Identify which cell holds the provided text, then report its (X, Y) central coordinate. 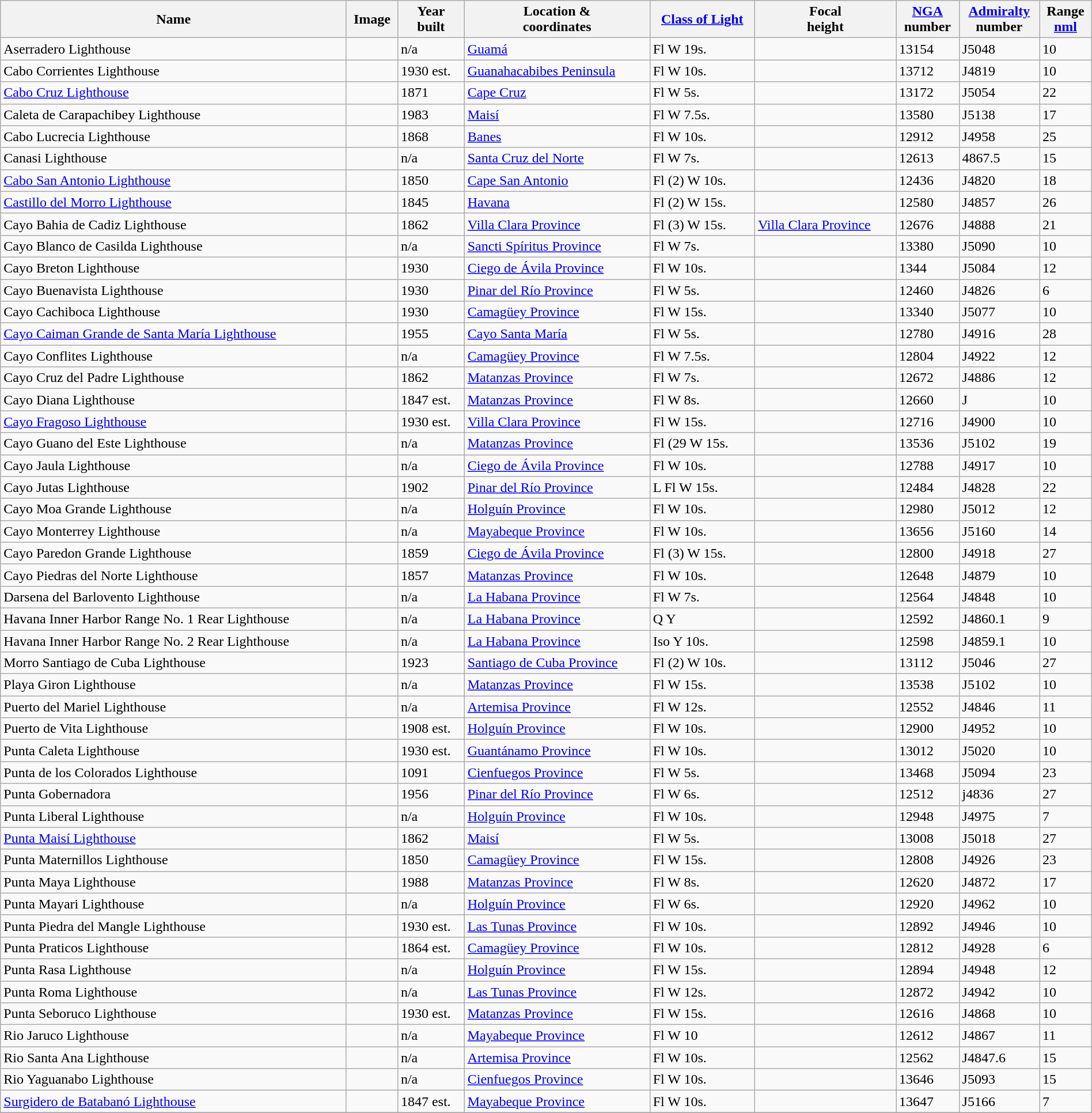
Morro Santiago de Cuba Lighthouse (174, 663)
Cape San Antonio (557, 180)
1923 (431, 663)
J4846 (999, 707)
Cayo Diana Lighthouse (174, 400)
Cayo Conflites Lighthouse (174, 356)
12920 (928, 904)
J4928 (999, 948)
12892 (928, 926)
Sancti Spíritus Province (557, 246)
J5018 (999, 838)
Cabo Corrientes Lighthouse (174, 71)
Punta de los Colorados Lighthouse (174, 773)
Canasi Lighthouse (174, 158)
Punta Gobernadora (174, 794)
Cape Cruz (557, 93)
12912 (928, 137)
Cayo Buenavista Lighthouse (174, 290)
12948 (928, 816)
13154 (928, 49)
Cayo Piedras del Norte Lighthouse (174, 575)
13580 (928, 115)
25 (1066, 137)
Punta Liberal Lighthouse (174, 816)
J4900 (999, 422)
Cayo Cruz del Padre Lighthouse (174, 378)
Punta Piedra del Mangle Lighthouse (174, 926)
J5046 (999, 663)
4867.5 (999, 158)
J4888 (999, 224)
Cabo Cruz Lighthouse (174, 93)
Image (372, 20)
Cayo Jaula Lighthouse (174, 465)
13340 (928, 312)
Cayo Jutas Lighthouse (174, 487)
Yearbuilt (431, 20)
Darsena del Barlovento Lighthouse (174, 597)
Santa Cruz del Norte (557, 158)
13656 (928, 531)
J4826 (999, 290)
J4952 (999, 729)
12980 (928, 509)
Cayo Paredon Grande Lighthouse (174, 553)
J4958 (999, 137)
12562 (928, 1058)
J4819 (999, 71)
Class of Light (702, 20)
12660 (928, 400)
J5084 (999, 268)
Rio Santa Ana Lighthouse (174, 1058)
1868 (431, 137)
12788 (928, 465)
12613 (928, 158)
J4857 (999, 202)
12780 (928, 334)
J4848 (999, 597)
Q Y (702, 619)
12620 (928, 882)
J5048 (999, 49)
12436 (928, 180)
9 (1066, 619)
Punta Roma Lighthouse (174, 991)
Fl W 19s. (702, 49)
J (999, 400)
1983 (431, 115)
Cayo Fragoso Lighthouse (174, 422)
J4847.6 (999, 1058)
Rio Yaguanabo Lighthouse (174, 1080)
Punta Maisí Lighthouse (174, 838)
19 (1066, 444)
12900 (928, 729)
j4836 (999, 794)
Location &coordinates (557, 20)
Cayo Moa Grande Lighthouse (174, 509)
1845 (431, 202)
J5090 (999, 246)
Cayo Cachiboca Lighthouse (174, 312)
12484 (928, 487)
Puerto del Mariel Lighthouse (174, 707)
12872 (928, 991)
28 (1066, 334)
12592 (928, 619)
12512 (928, 794)
Rio Jaruco Lighthouse (174, 1036)
J5094 (999, 773)
12800 (928, 553)
1902 (431, 487)
Santiago de Cuba Province (557, 663)
J5138 (999, 115)
J4828 (999, 487)
Guamá (557, 49)
Rangenml (1066, 20)
Punta Rasa Lighthouse (174, 970)
Banes (557, 137)
J5012 (999, 509)
J5020 (999, 751)
Caleta de Carapachibey Lighthouse (174, 115)
14 (1066, 531)
J4962 (999, 904)
12598 (928, 641)
1956 (431, 794)
12564 (928, 597)
Name (174, 20)
J4820 (999, 180)
Playa Giron Lighthouse (174, 685)
Punta Seboruco Lighthouse (174, 1014)
J4867 (999, 1036)
Cayo Santa María (557, 334)
Punta Caleta Lighthouse (174, 751)
Aserradero Lighthouse (174, 49)
Guanahacabibes Peninsula (557, 71)
Cayo Breton Lighthouse (174, 268)
1988 (431, 882)
1871 (431, 93)
Fl (2) W 15s. (702, 202)
J4868 (999, 1014)
12648 (928, 575)
1955 (431, 334)
L Fl W 15s. (702, 487)
13112 (928, 663)
J5054 (999, 93)
13012 (928, 751)
J4918 (999, 553)
12552 (928, 707)
1864 est. (431, 948)
12894 (928, 970)
Cabo Lucrecia Lighthouse (174, 137)
12716 (928, 422)
Admiraltynumber (999, 20)
Havana Inner Harbor Range No. 2 Rear Lighthouse (174, 641)
12672 (928, 378)
26 (1066, 202)
13536 (928, 444)
Punta Mayari Lighthouse (174, 904)
J5077 (999, 312)
12616 (928, 1014)
Iso Y 10s. (702, 641)
J5093 (999, 1080)
J5160 (999, 531)
J4926 (999, 860)
18 (1066, 180)
12812 (928, 948)
J4922 (999, 356)
Punta Maternillos Lighthouse (174, 860)
J4917 (999, 465)
1908 est. (431, 729)
Cayo Monterrey Lighthouse (174, 531)
12676 (928, 224)
21 (1066, 224)
J4886 (999, 378)
13380 (928, 246)
J4859.1 (999, 641)
Fl W 10 (702, 1036)
Fl (29 W 15s. (702, 444)
Punta Praticos Lighthouse (174, 948)
13647 (928, 1101)
13712 (928, 71)
Cabo San Antonio Lighthouse (174, 180)
Focalheight (825, 20)
Puerto de Vita Lighthouse (174, 729)
12808 (928, 860)
13538 (928, 685)
12580 (928, 202)
J4975 (999, 816)
Guantánamo Province (557, 751)
Cayo Bahia de Cadiz Lighthouse (174, 224)
Surgidero de Batabanó Lighthouse (174, 1101)
J4948 (999, 970)
J4860.1 (999, 619)
13008 (928, 838)
12460 (928, 290)
Castillo del Morro Lighthouse (174, 202)
13172 (928, 93)
J4942 (999, 991)
Havana Inner Harbor Range No. 1 Rear Lighthouse (174, 619)
1857 (431, 575)
1859 (431, 553)
J5166 (999, 1101)
Punta Maya Lighthouse (174, 882)
13468 (928, 773)
13646 (928, 1080)
1344 (928, 268)
Cayo Caiman Grande de Santa María Lighthouse (174, 334)
J4946 (999, 926)
1091 (431, 773)
J4916 (999, 334)
Cayo Blanco de Casilda Lighthouse (174, 246)
J4879 (999, 575)
Cayo Guano del Este Lighthouse (174, 444)
NGAnumber (928, 20)
J4872 (999, 882)
Havana (557, 202)
12804 (928, 356)
12612 (928, 1036)
